Find where the given text appears and provide that cell's center as [x, y] coordinate. 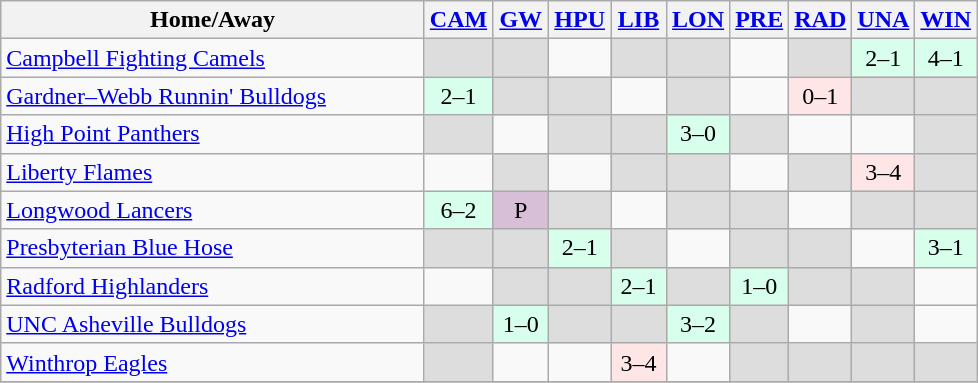
P [521, 210]
6–2 [458, 210]
UNC Asheville Bulldogs [213, 324]
Longwood Lancers [213, 210]
4–1 [946, 58]
Liberty Flames [213, 172]
Gardner–Webb Runnin' Bulldogs [213, 96]
LIB [638, 20]
Radford Highlanders [213, 286]
RAD [820, 20]
UNA [884, 20]
3–0 [698, 134]
Home/Away [213, 20]
Campbell Fighting Camels [213, 58]
0–1 [820, 96]
GW [521, 20]
3–1 [946, 248]
HPU [580, 20]
Winthrop Eagles [213, 362]
High Point Panthers [213, 134]
Presbyterian Blue Hose [213, 248]
WIN [946, 20]
LON [698, 20]
CAM [458, 20]
PRE [760, 20]
3–2 [698, 324]
